Locate the cell with the specified text and output its (x, y) center coordinate. 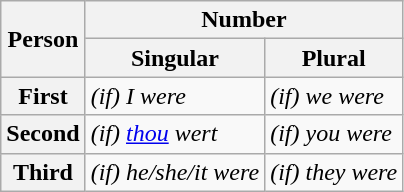
Third (43, 172)
Person (43, 39)
(if) we were (334, 96)
First (43, 96)
Singular (174, 58)
(if) you were (334, 134)
(if) they were (334, 172)
Plural (334, 58)
(if) he/she/it were (174, 172)
Number (244, 20)
(if) I were (174, 96)
Second (43, 134)
(if) thou wert (174, 134)
